Identify which cell holds the provided text, then report its [x, y] central coordinate. 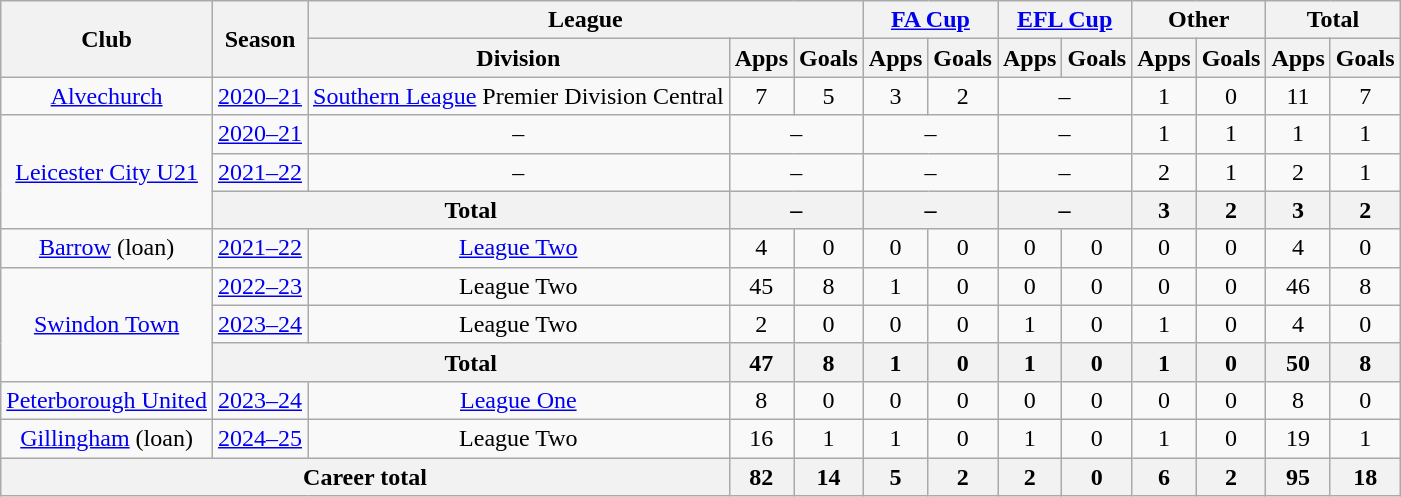
League [586, 20]
Southern League Premier Division Central [519, 96]
18 [1365, 477]
45 [761, 286]
46 [1298, 286]
Club [107, 39]
Season [260, 39]
Other [1199, 20]
Alvechurch [107, 96]
95 [1298, 477]
Barrow (loan) [107, 248]
6 [1164, 477]
Leicester City U21 [107, 172]
11 [1298, 96]
14 [829, 477]
2022–23 [260, 286]
47 [761, 362]
League One [519, 400]
FA Cup [930, 20]
Career total [365, 477]
82 [761, 477]
Peterborough United [107, 400]
Division [519, 58]
Gillingham (loan) [107, 438]
EFL Cup [1065, 20]
Swindon Town [107, 324]
2024–25 [260, 438]
16 [761, 438]
50 [1298, 362]
19 [1298, 438]
